Find where the given text appears and provide that cell's center as [X, Y] coordinate. 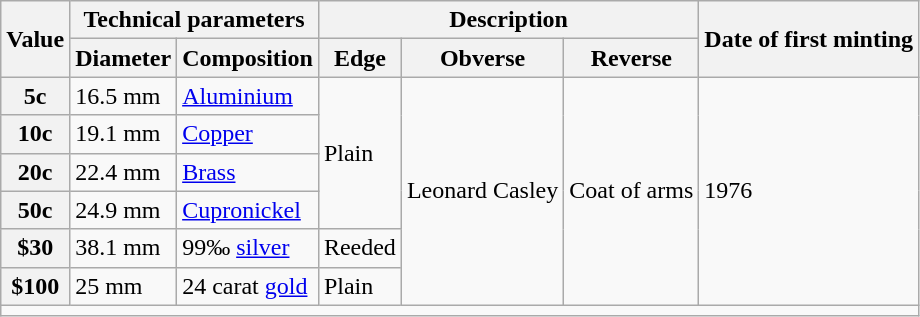
16.5 mm [124, 96]
Description [508, 20]
10c [36, 134]
50c [36, 210]
Obverse [482, 58]
25 mm [124, 286]
$100 [36, 286]
5c [36, 96]
99‰ silver [248, 248]
22.4 mm [124, 172]
24 carat gold [248, 286]
Aluminium [248, 96]
Technical parameters [194, 20]
$30 [36, 248]
Diameter [124, 58]
Value [36, 39]
Cupronickel [248, 210]
38.1 mm [124, 248]
1976 [809, 191]
24.9 mm [124, 210]
Leonard Casley [482, 191]
Edge [360, 58]
Coat of arms [632, 191]
Composition [248, 58]
19.1 mm [124, 134]
Brass [248, 172]
Date of first minting [809, 39]
Copper [248, 134]
Reeded [360, 248]
20c [36, 172]
Reverse [632, 58]
